Locate the cell with the specified text and output its [X, Y] center coordinate. 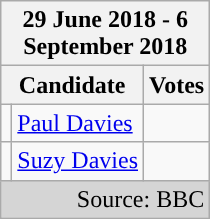
Suzy Davies [78, 161]
Votes [177, 85]
29 June 2018 - 6 September 2018 [106, 34]
Source: BBC [106, 199]
Paul Davies [78, 123]
Candidate [72, 85]
